Extract the [x, y] coordinate from the center of the cell holding the provided text.  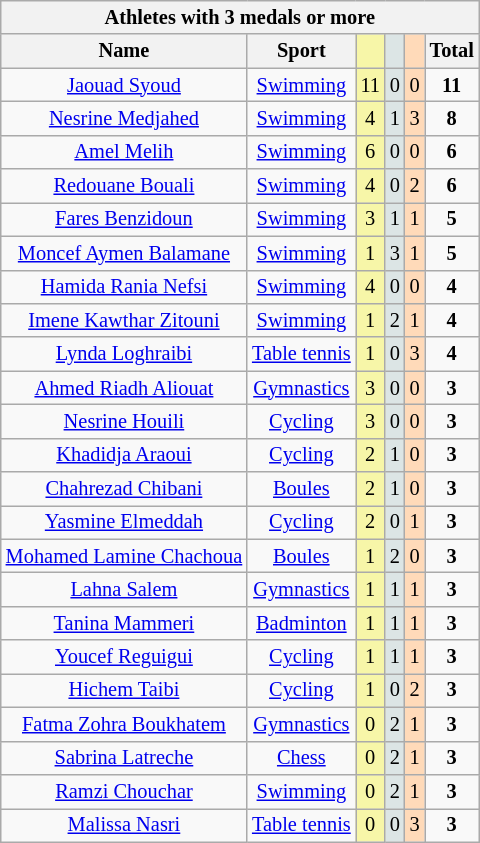
Chess [301, 758]
Fares Benzidoun [124, 219]
Hichem Taibi [124, 690]
Nesrine Medjahed [124, 118]
Youcef Reguigui [124, 657]
Imene Kawthar Zitouni [124, 320]
Moncef Aymen Balamane [124, 253]
Athletes with 3 medals or more [240, 17]
Lynda Loghraibi [124, 354]
Mohamed Lamine Chachoua [124, 556]
8 [452, 118]
Fatma Zohra Boukhatem [124, 724]
Sport [301, 51]
Chahrezad Chibani [124, 489]
Malissa Nasri [124, 825]
Ramzi Chouchar [124, 791]
Total [452, 51]
Khadidja Araoui [124, 455]
Jaouad Syoud [124, 85]
Name [124, 51]
Yasmine Elmeddah [124, 522]
Sabrina Latreche [124, 758]
Redouane Bouali [124, 186]
Amel Melih [124, 152]
Ahmed Riadh Aliouat [124, 388]
Tanina Mammeri [124, 623]
Lahna Salem [124, 589]
Hamida Rania Nefsi [124, 287]
Badminton [301, 623]
Nesrine Houili [124, 421]
